Output the [X, Y] coordinate of the center of the cell containing the given text.  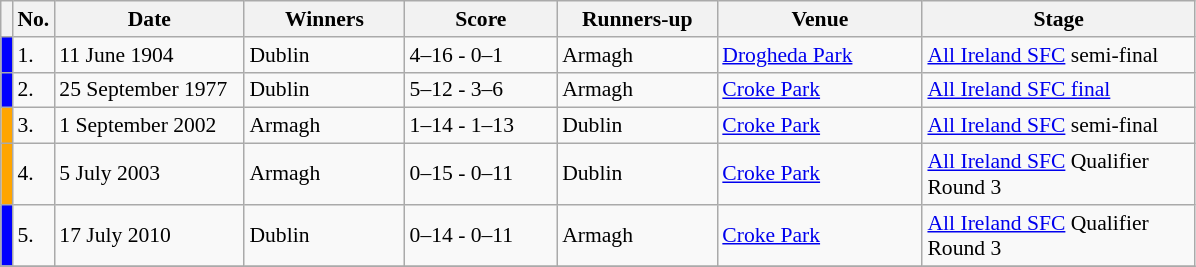
17 July 2010 [149, 236]
5 July 2003 [149, 174]
Runners-up [637, 19]
2. [33, 90]
0–15 - 0–11 [482, 174]
0–14 - 0–11 [482, 236]
1 September 2002 [149, 126]
5. [33, 236]
Stage [1058, 19]
Venue [820, 19]
All Ireland SFC final [1058, 90]
1. [33, 55]
Winners [324, 19]
11 June 1904 [149, 55]
5–12 - 3–6 [482, 90]
3. [33, 126]
1–14 - 1–13 [482, 126]
No. [33, 19]
4. [33, 174]
Score [482, 19]
4–16 - 0–1 [482, 55]
25 September 1977 [149, 90]
Date [149, 19]
Drogheda Park [820, 55]
